Locate the cell with the specified text and output its [X, Y] center coordinate. 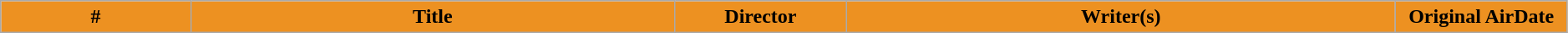
Original AirDate [1481, 17]
Director [760, 17]
Title [433, 17]
# [96, 17]
Writer(s) [1121, 17]
